Identify which cell holds the provided text, then report its [x, y] central coordinate. 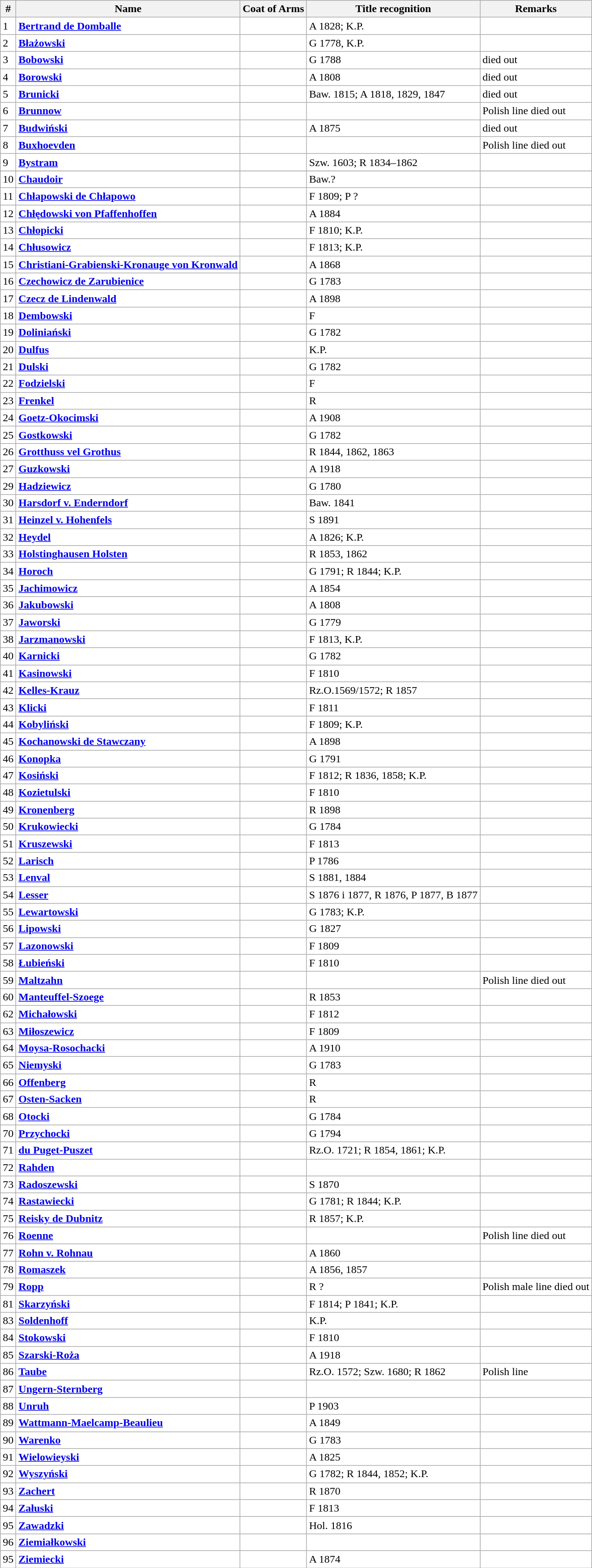
Unruh [128, 1406]
A 1828; K.P. [393, 26]
F 1813, K.P. [393, 639]
R 1898 [393, 810]
R 1853 [393, 997]
Wyszyński [128, 1474]
71 [8, 1150]
92 [8, 1474]
Chłędowski von Pfaffenhoffen [128, 214]
17 [8, 299]
F 1812; R 1836, 1858; K.P. [393, 776]
Bertrand de Domballe [128, 26]
Grotthuss vel Grothus [128, 452]
Lesser [128, 895]
Rz.O. 1572; Szw. 1680; R 1862 [393, 1372]
27 [8, 469]
34 [8, 571]
36 [8, 605]
43 [8, 707]
63 [8, 1031]
33 [8, 554]
37 [8, 622]
G 1782; R 1844, 1852; K.P. [393, 1474]
51 [8, 844]
Zachert [128, 1491]
67 [8, 1099]
87 [8, 1389]
Jarzmanowski [128, 639]
Romaszek [128, 1269]
Szw. 1603; R 1834–1862 [393, 162]
5 [8, 94]
Polish line [536, 1372]
41 [8, 673]
52 [8, 861]
G 1779 [393, 622]
42 [8, 690]
du Puget-Puszet [128, 1150]
G 1781; R 1844; K.P. [393, 1201]
20 [8, 350]
Reisky de Dubnitz [128, 1218]
F 1814; P 1841; K.P. [393, 1304]
1 [8, 26]
Jakubowski [128, 605]
Rz.O. 1721; R 1854, 1861; K.P. [393, 1150]
S 1891 [393, 520]
A 1854 [393, 588]
Radoszewski [128, 1184]
F 1809; K.P. [393, 724]
58 [8, 963]
6 [8, 111]
94 [8, 1508]
Rohn v. Rohnau [128, 1252]
Osten-Sacken [128, 1099]
Frenkel [128, 401]
Błażowski [128, 43]
G 1778, K.P. [393, 43]
Ziemiecki [128, 1559]
G 1783; K.P. [393, 912]
Bobowski [128, 60]
A 1908 [393, 418]
Kronenberg [128, 810]
P 1786 [393, 861]
Michałowski [128, 1014]
14 [8, 248]
38 [8, 639]
Lazonowski [128, 946]
Kobyliński [128, 724]
75 [8, 1218]
Warenko [128, 1440]
Buxhoevden [128, 145]
Guzkowski [128, 469]
32 [8, 537]
Jaworski [128, 622]
Kelles-Krauz [128, 690]
Fodzielski [128, 384]
R 1853, 1862 [393, 554]
4 [8, 77]
G 1791 [393, 759]
Christiani-Grabienski-Kronauge von Kronwald [128, 265]
55 [8, 912]
Hadziewicz [128, 486]
73 [8, 1184]
Kruszewski [128, 844]
35 [8, 588]
Soldenhoff [128, 1321]
64 [8, 1048]
F 1809; P ? [393, 196]
A 1860 [393, 1252]
13 [8, 231]
65 [8, 1065]
Baw. 1815; A 1818, 1829, 1847 [393, 94]
8 [8, 145]
19 [8, 333]
A 1910 [393, 1048]
Karnicki [128, 656]
72 [8, 1167]
Taube [128, 1372]
Budwiński [128, 128]
93 [8, 1491]
S 1876 i 1877, R 1876, P 1877, B 1877 [393, 895]
47 [8, 776]
Chłusowicz [128, 248]
Czecz de Lindenwald [128, 299]
Rz.O.1569/1572; R 1857 [393, 690]
Klicki [128, 707]
Łubieński [128, 963]
R 1870 [393, 1491]
Gostkowski [128, 435]
Załuski [128, 1508]
R ? [393, 1286]
Skarzyński [128, 1304]
7 [8, 128]
A 1884 [393, 214]
Otocki [128, 1116]
Niemyski [128, 1065]
Kosiński [128, 776]
Kochanowski de Stawczany [128, 741]
76 [8, 1235]
Remarks [536, 9]
G 1791; R 1844; K.P. [393, 571]
60 [8, 997]
R 1844, 1862, 1863 [393, 452]
Jachimowicz [128, 588]
S 1870 [393, 1184]
54 [8, 895]
77 [8, 1252]
25 [8, 435]
26 [8, 452]
P 1903 [393, 1406]
89 [8, 1423]
Wielowieyski [128, 1457]
Dembowski [128, 316]
Kozietulski [128, 793]
A 1825 [393, 1457]
91 [8, 1457]
66 [8, 1082]
F 1812 [393, 1014]
Larisch [128, 861]
70 [8, 1133]
Polish male line died out [536, 1286]
68 [8, 1116]
Lipowski [128, 929]
Name [128, 9]
Brunicki [128, 94]
88 [8, 1406]
Horoch [128, 571]
A 1868 [393, 265]
Harsdorf v. Enderndorf [128, 503]
Wattmann-Maelcamp-Beaulieu [128, 1423]
85 [8, 1355]
Manteuffel-Szoege [128, 997]
11 [8, 196]
A 1856, 1857 [393, 1269]
Dulfus [128, 350]
48 [8, 793]
Heinzel v. Hohenfels [128, 520]
Lewartowski [128, 912]
Baw.? [393, 179]
Doliniański [128, 333]
Lenval [128, 878]
74 [8, 1201]
Borowski [128, 77]
23 [8, 401]
10 [8, 179]
A 1849 [393, 1423]
96 [8, 1542]
Przychocki [128, 1133]
21 [8, 367]
R 1857; K.P. [393, 1218]
50 [8, 827]
18 [8, 316]
45 [8, 741]
30 [8, 503]
Szarski-Roża [128, 1355]
3 [8, 60]
84 [8, 1338]
83 [8, 1321]
Goetz-Okocimski [128, 418]
16 [8, 282]
Kasinowski [128, 673]
G 1794 [393, 1133]
Krukowiecki [128, 827]
Konopka [128, 759]
Hol. 1816 [393, 1525]
Miłoszewicz [128, 1031]
Dulski [128, 367]
Ziemiałkowski [128, 1542]
Offenberg [128, 1082]
Zawadzki [128, 1525]
Brunnow [128, 111]
G 1788 [393, 60]
Chłopicki [128, 231]
59 [8, 980]
Chaudoir [128, 179]
12 [8, 214]
53 [8, 878]
78 [8, 1269]
Maltzahn [128, 980]
S 1881, 1884 [393, 878]
49 [8, 810]
9 [8, 162]
Bystram [128, 162]
Czechowicz de Zarubienice [128, 282]
Moysa-Rosochacki [128, 1048]
56 [8, 929]
Roenne [128, 1235]
Chłapowski de Chłapowo [128, 196]
Rastawiecki [128, 1201]
62 [8, 1014]
90 [8, 1440]
Heydel [128, 537]
46 [8, 759]
24 [8, 418]
Coat of Arms [273, 9]
81 [8, 1304]
29 [8, 486]
A 1826; K.P. [393, 537]
Holstinghausen Holsten [128, 554]
Ropp [128, 1286]
Stokowski [128, 1338]
79 [8, 1286]
Title recognition [393, 9]
# [8, 9]
22 [8, 384]
86 [8, 1372]
A 1875 [393, 128]
G 1780 [393, 486]
G 1827 [393, 929]
31 [8, 520]
Baw. 1841 [393, 503]
15 [8, 265]
F 1811 [393, 707]
F 1810; K.P. [393, 231]
57 [8, 946]
40 [8, 656]
2 [8, 43]
Rahden [128, 1167]
44 [8, 724]
Ungern-Sternberg [128, 1389]
A 1874 [393, 1559]
F 1813; K.P. [393, 248]
